Return (x, y) of the center of cell containing provided text 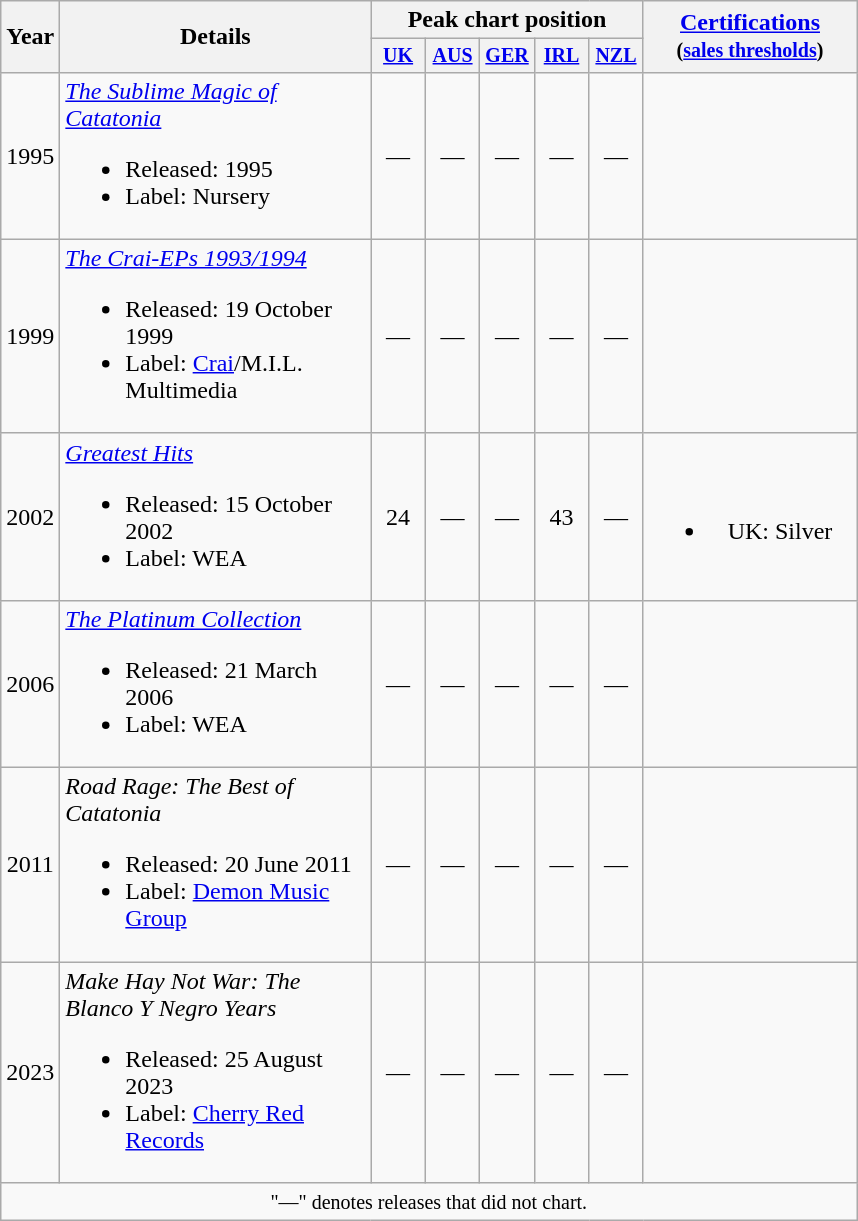
43 (561, 516)
2011 (30, 865)
1995 (30, 156)
2002 (30, 516)
Details (216, 37)
Road Rage: The Best of CatatoniaReleased: 20 June 2011Label: Demon Music Group (216, 865)
Make Hay Not War: The Blanco Y Negro YearsReleased: 25 August 2023Label: Cherry Red Records (216, 1072)
2006 (30, 684)
24 (398, 516)
2023 (30, 1072)
"—" denotes releases that did not chart. (429, 1202)
The Crai-EPs 1993/1994Released: 19 October 1999Label: Crai/M.I.L. Multimedia (216, 336)
The Sublime Magic of CatatoniaReleased: 1995Label: Nursery (216, 156)
Peak chart position (507, 20)
1999 (30, 336)
Certifications(sales thresholds) (750, 37)
UK (398, 56)
The Platinum CollectionReleased: 21 March 2006Label: WEA (216, 684)
Year (30, 37)
AUS (452, 56)
GER (507, 56)
UK: Silver (750, 516)
IRL (561, 56)
NZL (616, 56)
Greatest HitsReleased: 15 October 2002Label: WEA (216, 516)
